From the cell containing the given text, extract its center point as (x, y) coordinate. 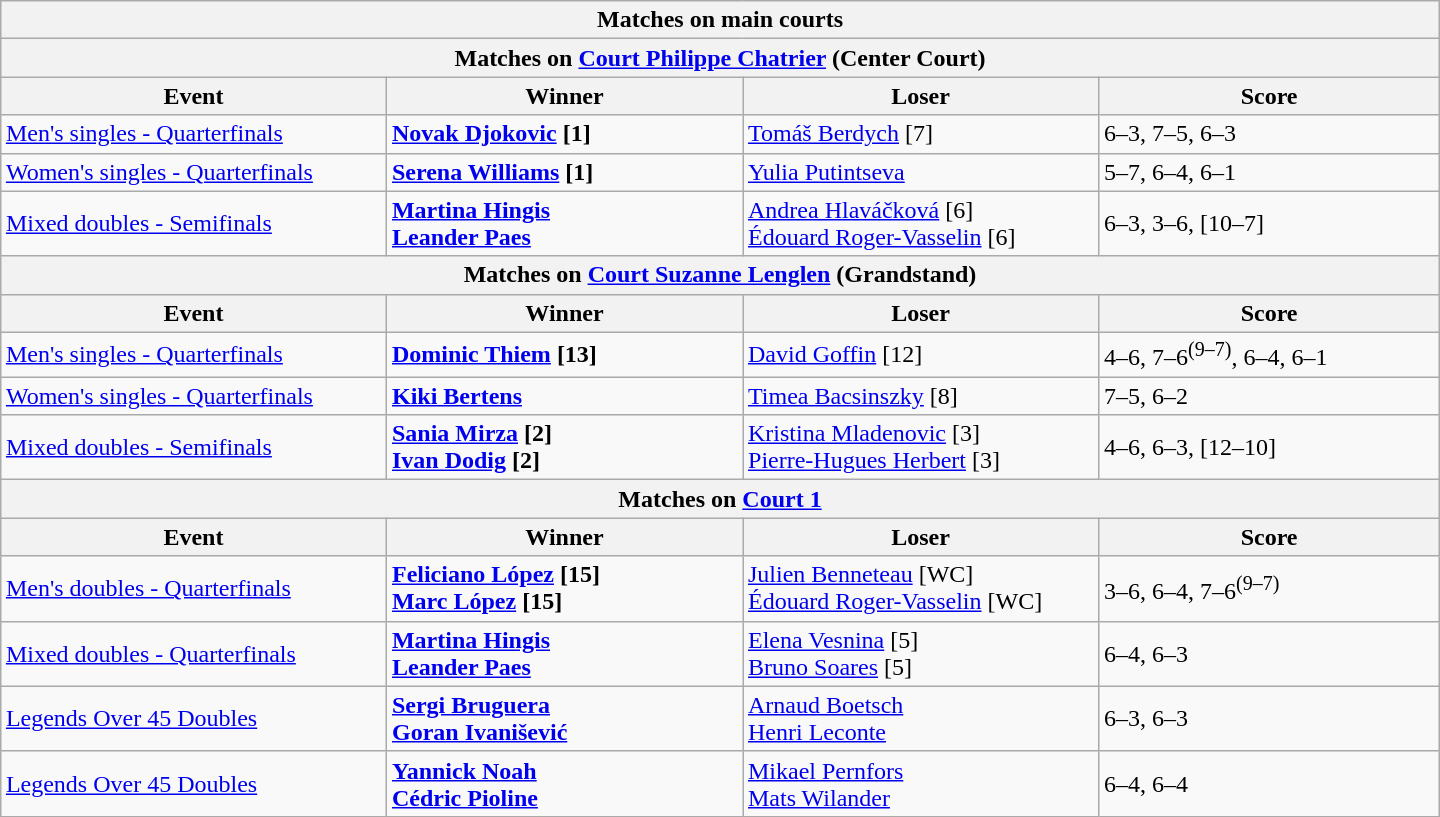
7–5, 6–2 (1270, 396)
6–3, 6–3 (1270, 718)
Dominic Thiem [13] (564, 354)
Sergi Bruguera Goran Ivanišević (564, 718)
5–7, 6–4, 6–1 (1270, 172)
Yulia Putintseva (920, 172)
Feliciano López [15] Marc López [15] (564, 588)
Kristina Mladenovic [3] Pierre-Hugues Herbert [3] (920, 448)
6–4, 6–3 (1270, 654)
6–3, 3–6, [10–7] (1270, 224)
Novak Djokovic [1] (564, 134)
Julien Benneteau [WC] Édouard Roger-Vasselin [WC] (920, 588)
4–6, 7–6(9–7), 6–4, 6–1 (1270, 354)
Tomáš Berdych [7] (920, 134)
Andrea Hlaváčková [6] Édouard Roger-Vasselin [6] (920, 224)
Mikael Pernfors Mats Wilander (920, 784)
4–6, 6–3, [12–10] (1270, 448)
Mixed doubles - Quarterfinals (193, 654)
Matches on Court Suzanne Lenglen (Grandstand) (720, 275)
6–4, 6–4 (1270, 784)
Matches on main courts (720, 20)
David Goffin [12] (920, 354)
Arnaud Boetsch Henri Leconte (920, 718)
Elena Vesnina [5] Bruno Soares [5] (920, 654)
Serena Williams [1] (564, 172)
Kiki Bertens (564, 396)
Matches on Court Philippe Chatrier (Center Court) (720, 58)
3–6, 6–4, 7–6(9–7) (1270, 588)
Yannick Noah Cédric Pioline (564, 784)
Sania Mirza [2] Ivan Dodig [2] (564, 448)
Timea Bacsinszky [8] (920, 396)
Men's doubles - Quarterfinals (193, 588)
Matches on Court 1 (720, 499)
6–3, 7–5, 6–3 (1270, 134)
